Detect which cell encompasses the target text, then output its [X, Y] center coordinate. 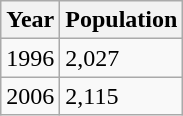
Year [30, 20]
1996 [30, 58]
2,027 [122, 58]
2006 [30, 96]
Population [122, 20]
2,115 [122, 96]
